From the cell containing the given text, extract its center point as (X, Y) coordinate. 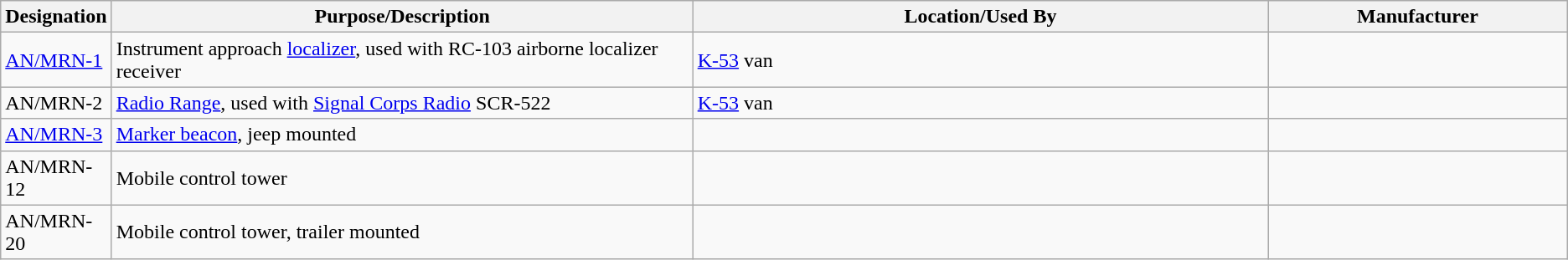
Designation (56, 17)
Mobile control tower (402, 177)
AN/MRN-2 (56, 103)
AN/MRN-3 (56, 135)
Purpose/Description (402, 17)
Location/Used By (980, 17)
Manufacturer (1418, 17)
AN/MRN-20 (56, 232)
AN/MRN-1 (56, 60)
AN/MRN-12 (56, 177)
Mobile control tower, trailer mounted (402, 232)
Radio Range, used with Signal Corps Radio SCR-522 (402, 103)
Marker beacon, jeep mounted (402, 135)
Instrument approach localizer, used with RC-103 airborne localizer receiver (402, 60)
